Extract the (X, Y) coordinate from the center of the cell holding the provided text.  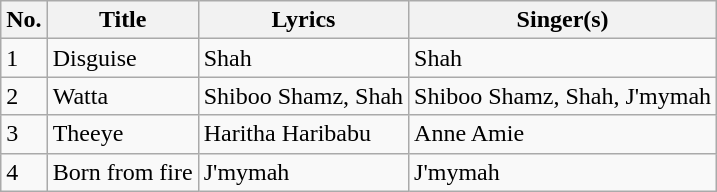
Singer(s) (563, 20)
Disguise (122, 58)
Watta (122, 96)
Anne Amie (563, 134)
Theeye (122, 134)
Born from fire (122, 172)
No. (24, 20)
3 (24, 134)
Shiboo Shamz, Shah, J'mymah (563, 96)
Lyrics (303, 20)
Haritha Haribabu (303, 134)
1 (24, 58)
4 (24, 172)
Shiboo Shamz, Shah (303, 96)
2 (24, 96)
Title (122, 20)
